Pinpoint the cell where the given text exists, returning its [x, y] midpoint coordinate. 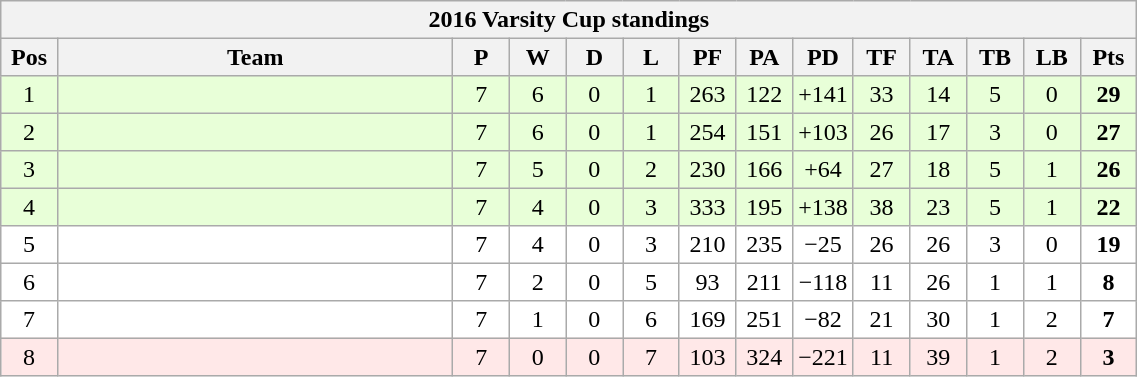
151 [764, 132]
103 [708, 356]
Pos [30, 56]
235 [764, 244]
PA [764, 56]
PD [824, 56]
PF [708, 56]
93 [708, 282]
251 [764, 318]
TF [882, 56]
Team [254, 56]
D [594, 56]
333 [708, 206]
169 [708, 318]
18 [938, 170]
39 [938, 356]
230 [708, 170]
195 [764, 206]
−82 [824, 318]
23 [938, 206]
33 [882, 94]
−25 [824, 244]
324 [764, 356]
P [482, 56]
21 [882, 318]
2016 Varsity Cup standings [569, 20]
+103 [824, 132]
+141 [824, 94]
19 [1108, 244]
263 [708, 94]
TB [996, 56]
14 [938, 94]
38 [882, 206]
Pts [1108, 56]
W [538, 56]
211 [764, 282]
LB [1052, 56]
−118 [824, 282]
22 [1108, 206]
+138 [824, 206]
+64 [824, 170]
254 [708, 132]
17 [938, 132]
210 [708, 244]
30 [938, 318]
−221 [824, 356]
TA [938, 56]
L [652, 56]
166 [764, 170]
29 [1108, 94]
122 [764, 94]
